Find where the given text appears and provide that cell's center as (x, y) coordinate. 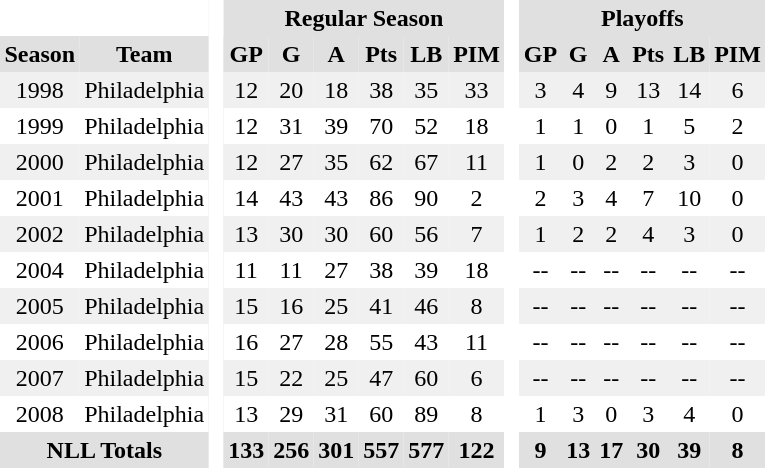
33 (477, 90)
2008 (40, 414)
Playoffs (642, 18)
41 (382, 306)
1998 (40, 90)
70 (382, 126)
10 (690, 198)
2005 (40, 306)
256 (292, 450)
20 (292, 90)
55 (382, 342)
2007 (40, 378)
6 (477, 378)
2004 (40, 270)
Regular Season (364, 18)
2006 (40, 342)
133 (246, 450)
1999 (40, 126)
PIM (477, 54)
122 (477, 450)
46 (426, 306)
29 (292, 414)
2000 (40, 162)
Team (144, 54)
89 (426, 414)
17 (612, 450)
22 (292, 378)
67 (426, 162)
52 (426, 126)
86 (382, 198)
56 (426, 234)
301 (336, 450)
47 (382, 378)
5 (690, 126)
28 (336, 342)
62 (382, 162)
557 (382, 450)
577 (426, 450)
2001 (40, 198)
NLL Totals (104, 450)
90 (426, 198)
Season (40, 54)
2002 (40, 234)
